Scan for the cell matching the given text and deliver its [X, Y] coordinate at center. 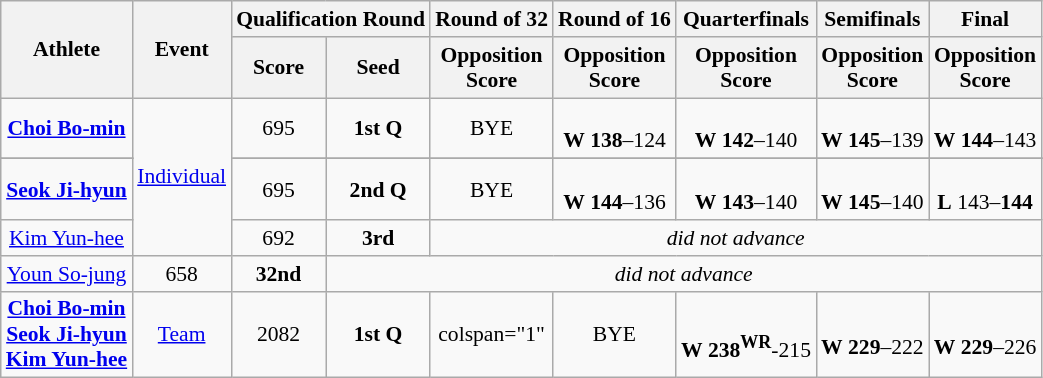
3rd [378, 238]
Qualification Round [330, 19]
Event [182, 50]
W 144–136 [614, 190]
Round of 32 [492, 19]
W 138–124 [614, 128]
Round of 16 [614, 19]
2082 [278, 334]
2nd Q [378, 190]
L 143–144 [986, 190]
Score [278, 68]
W 145–140 [872, 190]
W 144–143 [986, 128]
Choi Bo-minSeok Ji-hyunKim Yun-hee [66, 334]
Individual [182, 177]
W 229–222 [872, 334]
Athlete [66, 50]
Quarterfinals [746, 19]
colspan="1" [492, 334]
658 [182, 274]
Team [182, 334]
W 229–226 [986, 334]
Seed [378, 68]
Final [986, 19]
Semifinals [872, 19]
Youn So-jung [66, 274]
W 142–140 [746, 128]
32nd [278, 274]
W 143–140 [746, 190]
Choi Bo-min [66, 128]
Seok Ji-hyun [66, 190]
W 145–139 [872, 128]
692 [278, 238]
W 238WR-215 [746, 334]
Kim Yun-hee [66, 238]
